Return [X, Y] of the center of cell containing provided text 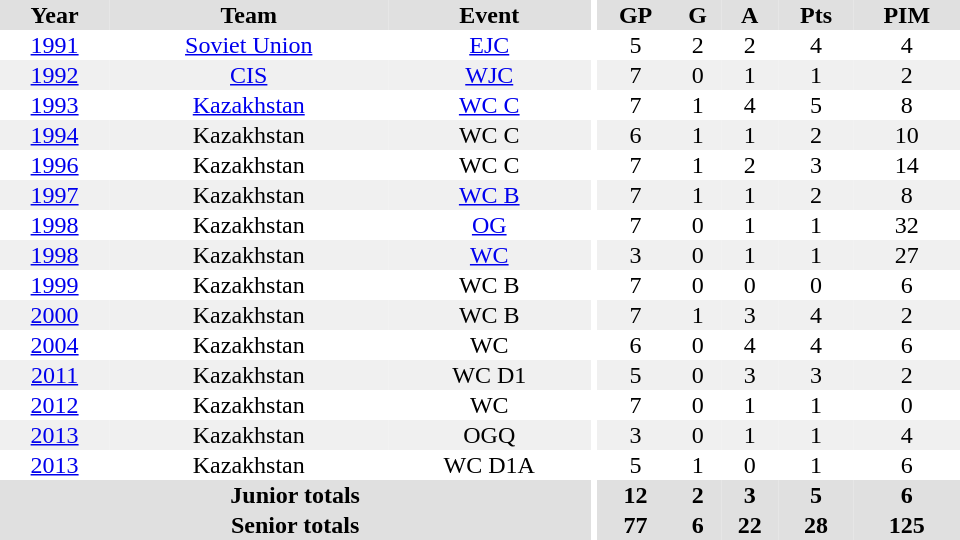
Team [248, 15]
2012 [54, 405]
77 [636, 525]
WC D1A [489, 465]
10 [907, 135]
OGQ [489, 435]
PIM [907, 15]
1997 [54, 195]
OG [489, 225]
2004 [54, 345]
GP [636, 15]
1994 [54, 135]
125 [907, 525]
12 [636, 495]
22 [750, 525]
32 [907, 225]
1999 [54, 285]
Year [54, 15]
A [750, 15]
1993 [54, 105]
Junior totals [295, 495]
G [697, 15]
2000 [54, 315]
1996 [54, 165]
28 [816, 525]
Senior totals [295, 525]
1992 [54, 75]
14 [907, 165]
27 [907, 255]
EJC [489, 45]
2011 [54, 375]
Pts [816, 15]
CIS [248, 75]
WC D1 [489, 375]
WJC [489, 75]
Event [489, 15]
Soviet Union [248, 45]
1991 [54, 45]
